Provide the [x, y] coordinate of the cell's center where the given text is located.  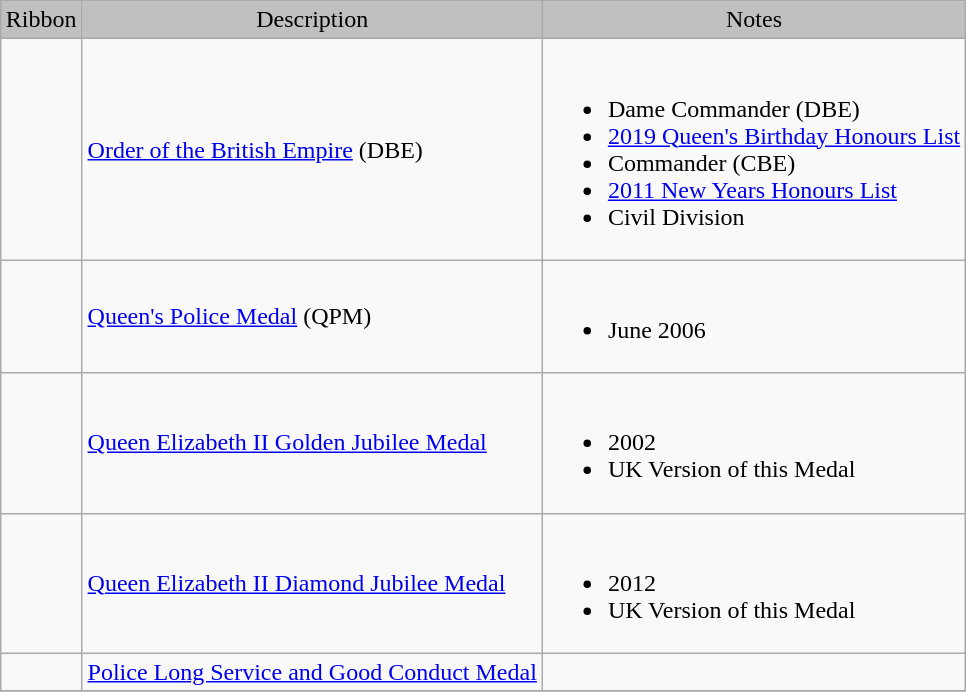
2002UK Version of this Medal [754, 443]
Order of the British Empire (DBE) [312, 150]
Dame Commander (DBE)2019 Queen's Birthday Honours ListCommander (CBE)2011 New Years Honours ListCivil Division [754, 150]
Ribbon [41, 20]
Description [312, 20]
Queen's Police Medal (QPM) [312, 316]
Queen Elizabeth II Diamond Jubilee Medal [312, 583]
2012UK Version of this Medal [754, 583]
Police Long Service and Good Conduct Medal [312, 672]
Queen Elizabeth II Golden Jubilee Medal [312, 443]
June 2006 [754, 316]
Notes [754, 20]
